Extract the [x, y] coordinate from the center of the cell holding the provided text.  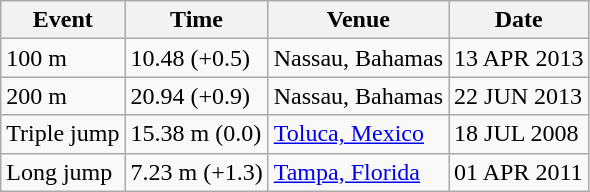
Date [519, 20]
20.94 (+0.9) [196, 96]
Tampa, Florida [358, 172]
Event [63, 20]
10.48 (+0.5) [196, 58]
Toluca, Mexico [358, 134]
Time [196, 20]
18 JUL 2008 [519, 134]
7.23 m (+1.3) [196, 172]
100 m [63, 58]
22 JUN 2013 [519, 96]
Triple jump [63, 134]
13 APR 2013 [519, 58]
Venue [358, 20]
200 m [63, 96]
15.38 m (0.0) [196, 134]
01 APR 2011 [519, 172]
Long jump [63, 172]
